Determine the [x, y] coordinate at the center of the cell enclosing the given text.  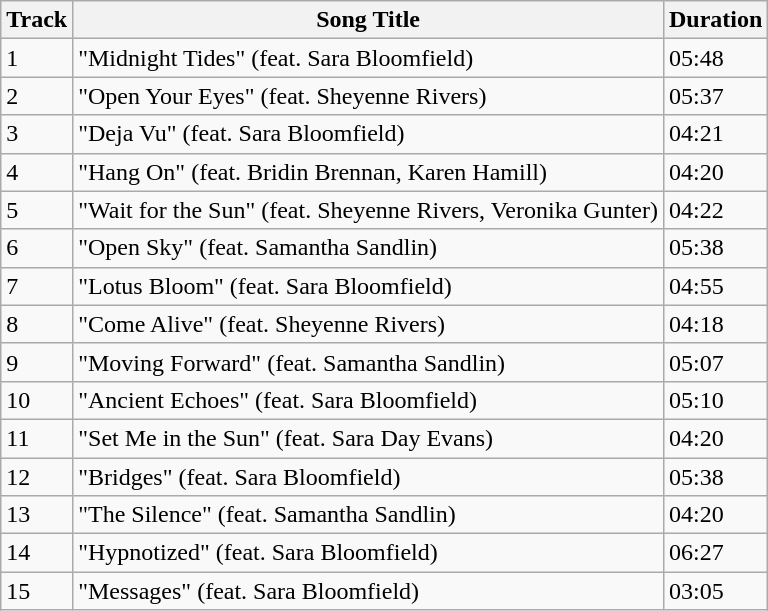
04:18 [715, 324]
3 [37, 134]
12 [37, 477]
"Open Sky" (feat. Samantha Sandlin) [368, 248]
"Lotus Bloom" (feat. Sara Bloomfield) [368, 286]
9 [37, 362]
5 [37, 210]
4 [37, 172]
"Set Me in the Sun" (feat. Sara Day Evans) [368, 438]
05:10 [715, 400]
05:07 [715, 362]
04:22 [715, 210]
15 [37, 591]
"Moving Forward" (feat. Samantha Sandlin) [368, 362]
7 [37, 286]
"Ancient Echoes" (feat. Sara Bloomfield) [368, 400]
6 [37, 248]
"Deja Vu" (feat. Sara Bloomfield) [368, 134]
14 [37, 553]
"Messages" (feat. Sara Bloomfield) [368, 591]
05:37 [715, 96]
"Midnight Tides" (feat. Sara Bloomfield) [368, 58]
"Hypnotized" (feat. Sara Bloomfield) [368, 553]
03:05 [715, 591]
11 [37, 438]
2 [37, 96]
Track [37, 20]
04:21 [715, 134]
13 [37, 515]
Duration [715, 20]
"Wait for the Sun" (feat. Sheyenne Rivers, Veronika Gunter) [368, 210]
05:48 [715, 58]
Song Title [368, 20]
"Come Alive" (feat. Sheyenne Rivers) [368, 324]
"Open Your Eyes" (feat. Sheyenne Rivers) [368, 96]
8 [37, 324]
10 [37, 400]
1 [37, 58]
04:55 [715, 286]
06:27 [715, 553]
"Bridges" (feat. Sara Bloomfield) [368, 477]
"The Silence" (feat. Samantha Sandlin) [368, 515]
"Hang On" (feat. Bridin Brennan, Karen Hamill) [368, 172]
